Determine the (X, Y) coordinate at the center of the cell enclosing the given text.  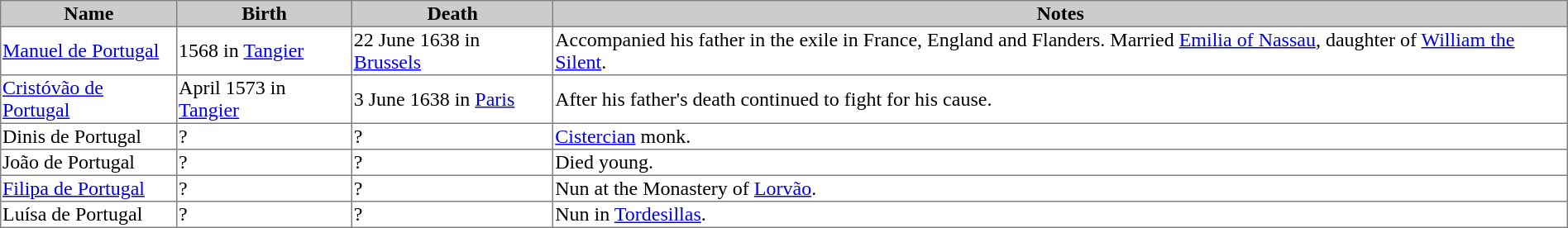
After his father's death continued to fight for his cause. (1060, 99)
Nun in Tordesillas. (1060, 215)
Death (452, 14)
Birth (265, 14)
Cistercian monk. (1060, 136)
Name (89, 14)
Cristóvão de Portugal (89, 99)
Died young. (1060, 163)
22 June 1638 in Brussels (452, 50)
Nun at the Monastery of Lorvão. (1060, 188)
3 June 1638 in Paris (452, 99)
João de Portugal (89, 163)
Dinis de Portugal (89, 136)
April 1573 in Tangier (265, 99)
Manuel de Portugal (89, 50)
Luísa de Portugal (89, 215)
Notes (1060, 14)
Accompanied his father in the exile in France, England and Flanders. Married Emilia of Nassau, daughter of William the Silent. (1060, 50)
Filipa de Portugal (89, 188)
1568 in Tangier (265, 50)
